Return the [x, y] coordinate for the center point of the cell that contains the specified text.  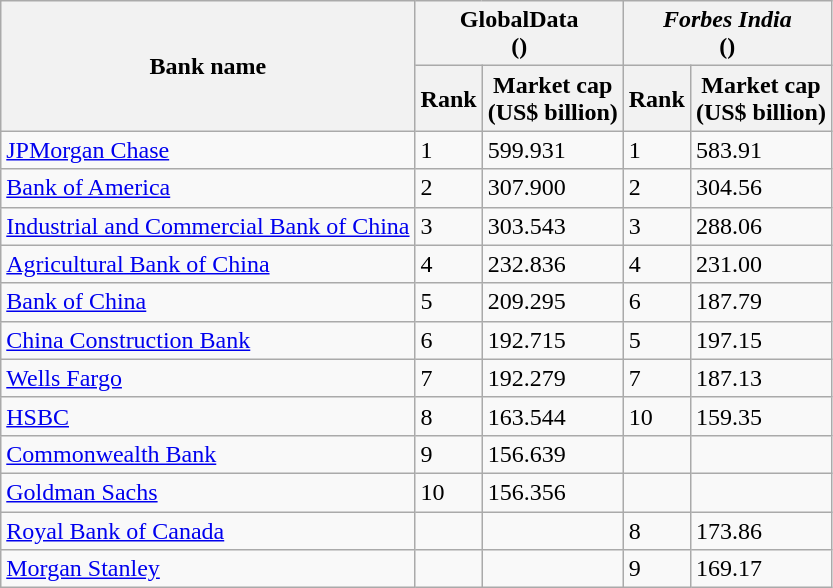
HSBC [208, 416]
583.91 [760, 150]
Wells Fargo [208, 378]
163.544 [552, 416]
Bank name [208, 66]
288.06 [760, 226]
599.931 [552, 150]
304.56 [760, 188]
China Construction Bank [208, 340]
Forbes India() [727, 34]
GlobalData() [519, 34]
Bank of America [208, 188]
187.13 [760, 378]
Industrial and Commercial Bank of China [208, 226]
Agricultural Bank of China [208, 264]
Commonwealth Bank [208, 454]
156.639 [552, 454]
159.35 [760, 416]
187.79 [760, 302]
231.00 [760, 264]
Goldman Sachs [208, 492]
192.715 [552, 340]
197.15 [760, 340]
232.836 [552, 264]
173.86 [760, 531]
Bank of China [208, 302]
JPMorgan Chase [208, 150]
307.900 [552, 188]
209.295 [552, 302]
303.543 [552, 226]
169.17 [760, 569]
Royal Bank of Canada [208, 531]
Morgan Stanley [208, 569]
156.356 [552, 492]
192.279 [552, 378]
